Provide the (X, Y) coordinate of the cell's center where the given text is located.  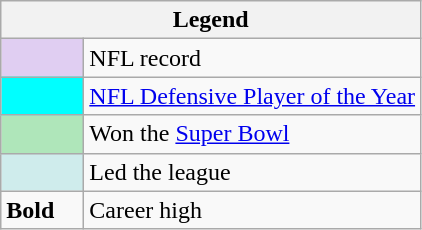
Career high (252, 210)
NFL Defensive Player of the Year (252, 96)
Led the league (252, 172)
Bold (42, 210)
Legend (211, 20)
Won the Super Bowl (252, 134)
NFL record (252, 58)
